Provide the [x, y] coordinate of the cell's center where the given text is located.  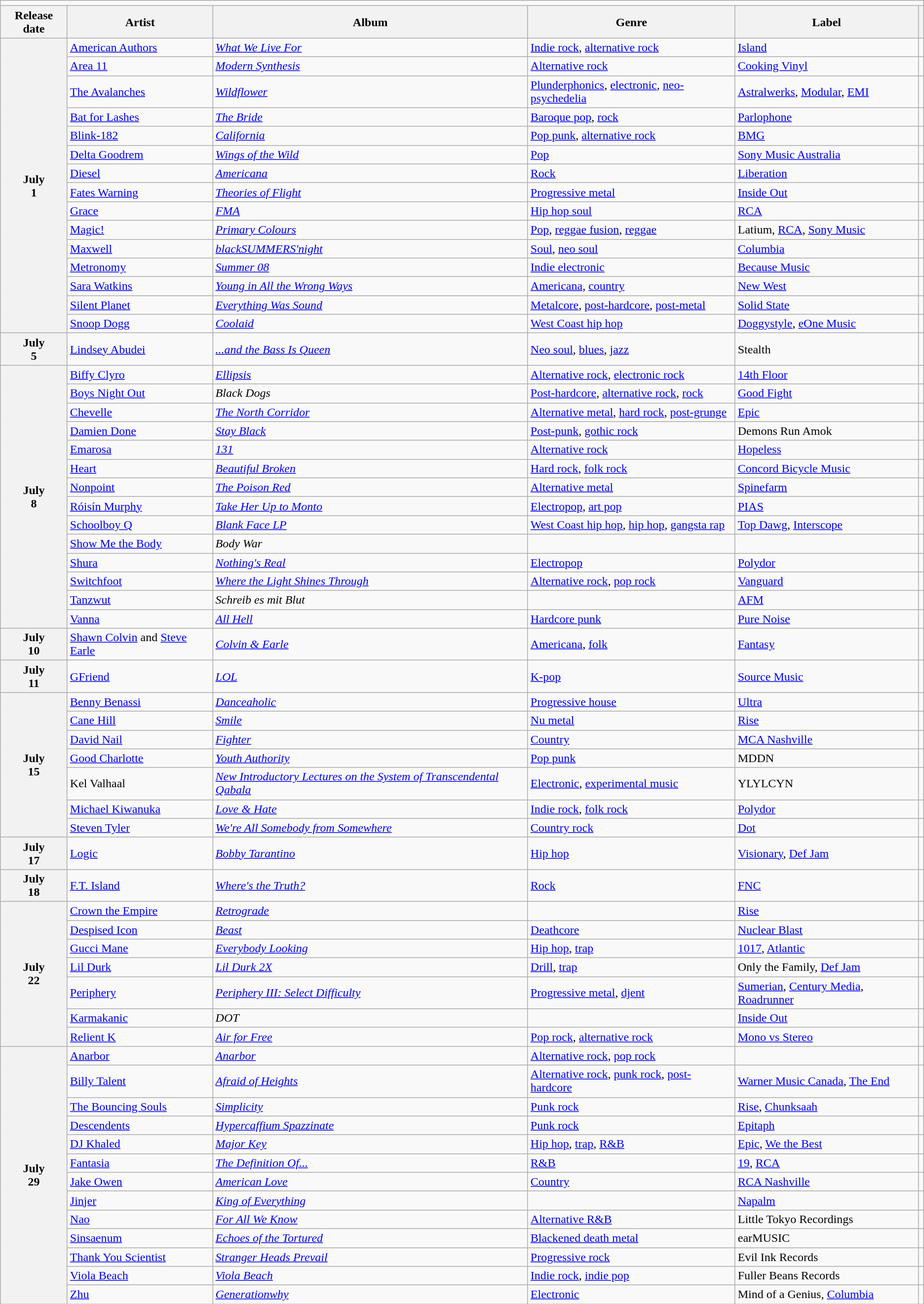
Primary Colours [370, 230]
Nothing's Real [370, 562]
Epitaph [826, 1125]
Genre [631, 22]
Switchfoot [140, 581]
Take Her Up to Monto [370, 506]
Diesel [140, 173]
Americana, folk [631, 645]
Spinefarm [826, 487]
19, RCA [826, 1163]
RCA Nashville [826, 1182]
For All We Know [370, 1219]
Everything Was Sound [370, 305]
Hip hop soul [631, 211]
The Bride [370, 117]
New Introductory Lectures on the System of Transcendental Qabala [370, 784]
Ultra [826, 702]
July5 [34, 349]
Vanna [140, 619]
Only the Family, Def Jam [826, 967]
1017, Atlantic [826, 949]
July22 [34, 973]
FMA [370, 211]
Beautiful Broken [370, 468]
MCA Nashville [826, 739]
Astralwerks, Modular, EMI [826, 92]
Pop [631, 154]
Hard rock, folk rock [631, 468]
Periphery [140, 993]
Indie rock, indie pop [631, 1276]
Pop, reggae fusion, reggae [631, 230]
Descendents [140, 1125]
Wildflower [370, 92]
We're All Somebody from Somewhere [370, 828]
Tanzwut [140, 600]
LOL [370, 676]
King of Everything [370, 1200]
Relient K [140, 1037]
Rise, Chunksaah [826, 1107]
Echoes of the Tortured [370, 1238]
Damien Done [140, 431]
Shura [140, 562]
Progressive house [631, 702]
Theories of Flight [370, 192]
Hopeless [826, 450]
Hip hop [631, 853]
The North Corridor [370, 412]
Steven Tyler [140, 828]
Karmakanic [140, 1018]
Latium, RCA, Sony Music [826, 230]
Billy Talent [140, 1081]
Because Music [826, 268]
Album [370, 22]
Blank Face LP [370, 525]
Lil Durk [140, 967]
Wings of the Wild [370, 154]
Love & Hate [370, 809]
What We Live For [370, 47]
PIAS [826, 506]
Alternative metal [631, 487]
July8 [34, 497]
Indie rock, folk rock [631, 809]
Good Charlotte [140, 758]
Demons Run Amok [826, 431]
R&B [631, 1163]
Americana, country [631, 286]
Dot [826, 828]
July29 [34, 1175]
Jake Owen [140, 1182]
Nuclear Blast [826, 929]
Country rock [631, 828]
Cane Hill [140, 721]
Drill, trap [631, 967]
Bat for Lashes [140, 117]
Maxwell [140, 248]
Progressive metal, djent [631, 993]
F.T. Island [140, 885]
Jinjer [140, 1200]
Mind of a Genius, Columbia [826, 1295]
Indie electronic [631, 268]
Blackened death metal [631, 1238]
The Bouncing Souls [140, 1107]
Fates Warning [140, 192]
Baroque pop, rock [631, 117]
The Avalanches [140, 92]
Fantasia [140, 1163]
Gucci Mane [140, 949]
Alternative rock, punk rock, post-hardcore [631, 1081]
Electropop [631, 562]
Pop punk [631, 758]
Snoop Dogg [140, 324]
blackSUMMERS'night [370, 248]
Benny Benassi [140, 702]
Hip hop, trap, R&B [631, 1144]
American Love [370, 1182]
Stranger Heads Prevail [370, 1257]
Vanguard [826, 581]
Crown the Empire [140, 911]
Area 11 [140, 66]
Thank You Scientist [140, 1257]
All Hell [370, 619]
Visionary, Def Jam [826, 853]
Retrograde [370, 911]
July1 [34, 186]
Pure Noise [826, 619]
Schreib es mit Blut [370, 600]
Periphery III: Select Difficulty [370, 993]
Electronic [631, 1295]
Electronic, experimental music [631, 784]
RCA [826, 211]
Nonpoint [140, 487]
Lindsey Abudei [140, 349]
Neo soul, blues, jazz [631, 349]
Air for Free [370, 1037]
Chevelle [140, 412]
July15 [34, 765]
Sony Music Australia [826, 154]
Nao [140, 1219]
Island [826, 47]
Zhu [140, 1295]
Doggystyle, eOne Music [826, 324]
Deathcore [631, 929]
Beast [370, 929]
Stealth [826, 349]
Michael Kiwanuka [140, 809]
Soul, neo soul [631, 248]
Release date [34, 22]
Electropop, art pop [631, 506]
Body War [370, 543]
July11 [34, 676]
California [370, 136]
Logic [140, 853]
Post-hardcore, alternative rock, rock [631, 393]
Little Tokyo Recordings [826, 1219]
Epic [826, 412]
131 [370, 450]
Americana [370, 173]
Label [826, 22]
Epic, We the Best [826, 1144]
West Coast hip hop, hip hop, gangsta rap [631, 525]
FNC [826, 885]
Hardcore punk [631, 619]
Fantasy [826, 645]
GFriend [140, 676]
Fuller Beans Records [826, 1276]
DOT [370, 1018]
Warner Music Canada, The End [826, 1081]
Top Dawg, Interscope [826, 525]
Afraid of Heights [370, 1081]
K-pop [631, 676]
Cooking Vinyl [826, 66]
The Definition Of... [370, 1163]
Sinsaenum [140, 1238]
Youth Authority [370, 758]
New West [826, 286]
Colvin & Earle [370, 645]
July10 [34, 645]
DJ Khaled [140, 1144]
July17 [34, 853]
Stay Black [370, 431]
AFM [826, 600]
Delta Goodrem [140, 154]
The Poison Red [370, 487]
David Nail [140, 739]
Biffy Clyro [140, 375]
Mono vs Stereo [826, 1037]
Grace [140, 211]
Where's the Truth? [370, 885]
Blink-182 [140, 136]
Alternative metal, hard rock, post-grunge [631, 412]
Bobby Tarantino [370, 853]
Heart [140, 468]
Indie rock, alternative rock [631, 47]
West Coast hip hop [631, 324]
Columbia [826, 248]
Danceaholic [370, 702]
Post-punk, gothic rock [631, 431]
earMUSIC [826, 1238]
Summer 08 [370, 268]
Parlophone [826, 117]
Where the Light Shines Through [370, 581]
Progressive metal [631, 192]
American Authors [140, 47]
Good Fight [826, 393]
Magic! [140, 230]
...and the Bass Is Queen [370, 349]
Sumerian, Century Media, Roadrunner [826, 993]
Pop rock, alternative rock [631, 1037]
Napalm [826, 1200]
Young in All the Wrong Ways [370, 286]
Concord Bicycle Music [826, 468]
Despised Icon [140, 929]
Pop punk, alternative rock [631, 136]
Solid State [826, 305]
Hip hop, trap [631, 949]
Metalcore, post-hardcore, post-metal [631, 305]
Shawn Colvin and Steve Earle [140, 645]
Source Music [826, 676]
Hypercaffium Spazzinate [370, 1125]
Coolaid [370, 324]
Emarosa [140, 450]
Show Me the Body [140, 543]
Progressive rock [631, 1257]
Simplicity [370, 1107]
Liberation [826, 173]
YLYLCYN [826, 784]
Modern Synthesis [370, 66]
Major Key [370, 1144]
Nu metal [631, 721]
BMG [826, 136]
Lil Durk 2X [370, 967]
Silent Planet [140, 305]
Róisín Murphy [140, 506]
Alternative rock, electronic rock [631, 375]
14th Floor [826, 375]
Black Dogs [370, 393]
Kel Valhaal [140, 784]
Schoolboy Q [140, 525]
Generationwhy [370, 1295]
Ellipsis [370, 375]
Alternative R&B [631, 1219]
Fighter [370, 739]
Plunderphonics, electronic, neo-psychedelia [631, 92]
Smile [370, 721]
Everybody Looking [370, 949]
July18 [34, 885]
Metronomy [140, 268]
Boys Night Out [140, 393]
Sara Watkins [140, 286]
Evil Ink Records [826, 1257]
Artist [140, 22]
MDDN [826, 758]
